Extract the [X, Y] coordinate from the center of the cell holding the provided text.  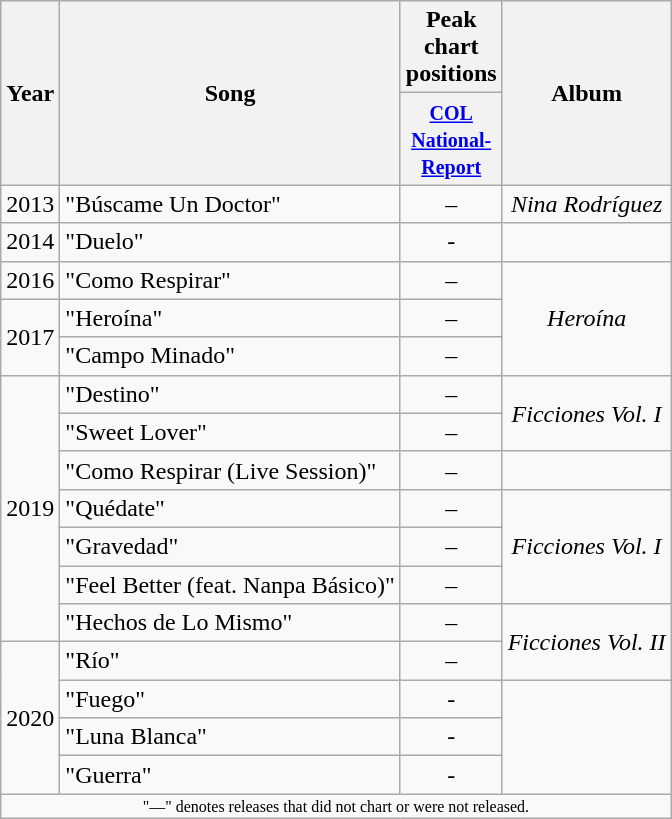
"Luna Blanca" [230, 737]
Peak chart positions [451, 47]
"Fuego" [230, 699]
"Destino" [230, 394]
"Hechos de Lo Mismo" [230, 623]
Year [30, 93]
"Duelo" [230, 242]
2017 [30, 337]
"Feel Better (feat. Nanpa Básico)" [230, 585]
Album [586, 93]
"Guerra" [230, 775]
2019 [30, 508]
"Búscame Un Doctor" [230, 204]
2020 [30, 718]
"Como Respirar" [230, 280]
"Heroína" [230, 318]
Nina Rodríguez [586, 204]
COLNational-Report [451, 139]
Ficciones Vol. II [586, 642]
2014 [30, 242]
"Quédate" [230, 508]
"Campo Minado" [230, 356]
"Como Respirar (Live Session)" [230, 470]
"—" denotes releases that did not chart or were not released. [336, 806]
"Gravedad" [230, 546]
Heroína [586, 318]
Song [230, 93]
2013 [30, 204]
"Río" [230, 661]
2016 [30, 280]
"Sweet Lover" [230, 432]
